Detect which cell encompasses the target text, then output its (x, y) center coordinate. 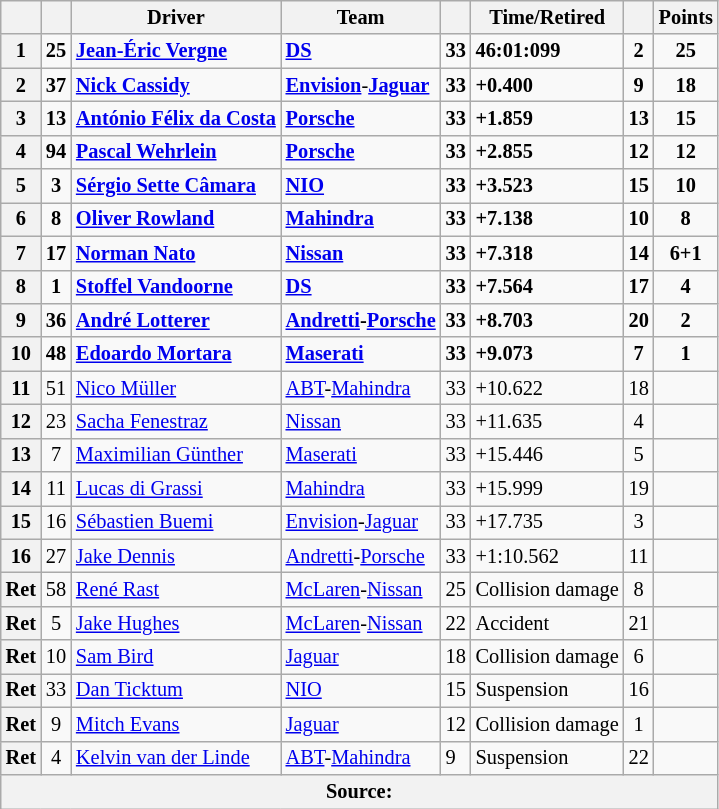
Oliver Rowland (176, 219)
Nico Müller (176, 388)
António Félix da Costa (176, 118)
Jake Hughes (176, 623)
6+1 (686, 253)
48 (56, 354)
58 (56, 589)
Time/Retired (548, 17)
Driver (176, 17)
+2.855 (548, 152)
+1.859 (548, 118)
Source: (360, 791)
51 (56, 388)
Points (686, 17)
Maximilian Günther (176, 455)
23 (56, 421)
+7.318 (548, 253)
36 (56, 320)
+10.622 (548, 388)
André Lotterer (176, 320)
Dan Ticktum (176, 690)
Team (361, 17)
94 (56, 152)
Sérgio Sette Câmara (176, 186)
Lucas di Grassi (176, 489)
+11.635 (548, 421)
Jake Dennis (176, 556)
+7.138 (548, 219)
27 (56, 556)
+15.446 (548, 455)
Edoardo Mortara (176, 354)
+17.735 (548, 522)
+7.564 (548, 287)
Jean-Éric Vergne (176, 51)
+3.523 (548, 186)
Sébastien Buemi (176, 522)
Stoffel Vandoorne (176, 287)
René Rast (176, 589)
Sacha Fenestraz (176, 421)
Pascal Wehrlein (176, 152)
Kelvin van der Linde (176, 758)
37 (56, 85)
Norman Nato (176, 253)
20 (639, 320)
+9.073 (548, 354)
46:01:099 (548, 51)
Mitch Evans (176, 724)
Accident (548, 623)
Sam Bird (176, 657)
+0.400 (548, 85)
19 (639, 489)
Nick Cassidy (176, 85)
+8.703 (548, 320)
+1:10.562 (548, 556)
21 (639, 623)
+15.999 (548, 489)
